Return the [x, y] coordinate for the center point of the cell that contains the specified text.  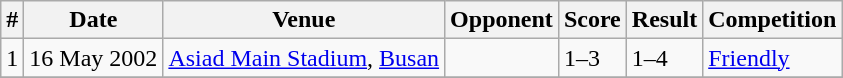
Score [592, 20]
Competition [772, 20]
Asiad Main Stadium, Busan [304, 58]
1–4 [664, 58]
Venue [304, 20]
Result [664, 20]
1–3 [592, 58]
Opponent [502, 20]
16 May 2002 [94, 58]
1 [12, 58]
Date [94, 20]
Friendly [772, 58]
# [12, 20]
